Locate the cell with the specified text and output its (x, y) center coordinate. 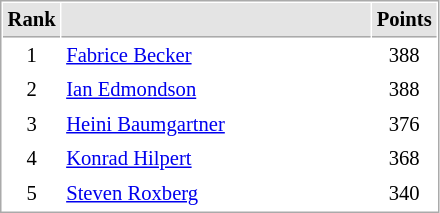
1 (32, 56)
Rank (32, 20)
5 (32, 194)
Fabrice Becker (216, 56)
Points (404, 20)
4 (32, 158)
340 (404, 194)
Konrad Hilpert (216, 158)
Ian Edmondson (216, 90)
3 (32, 124)
368 (404, 158)
376 (404, 124)
2 (32, 90)
Heini Baumgartner (216, 124)
Steven Roxberg (216, 194)
